Extract the (X, Y) coordinate from the center of the cell holding the provided text.  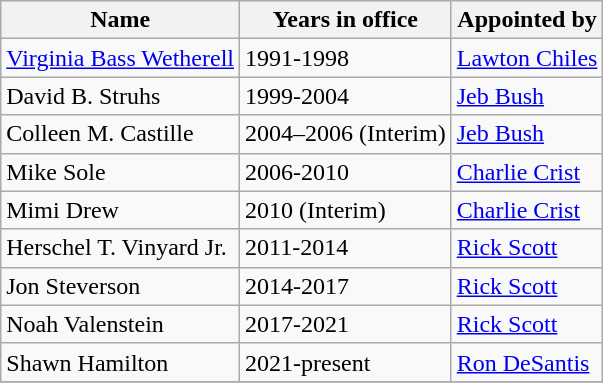
Colleen M. Castille (120, 134)
2004–2006 (Interim) (346, 134)
Mimi Drew (120, 210)
2010 (Interim) (346, 210)
David B. Struhs (120, 96)
Appointed by (527, 20)
Virginia Bass Wetherell (120, 58)
Ron DeSantis (527, 362)
2006-2010 (346, 172)
2014-2017 (346, 286)
Noah Valenstein (120, 324)
Herschel T. Vinyard Jr. (120, 248)
Years in office (346, 20)
2017-2021 (346, 324)
Lawton Chiles (527, 58)
1991-1998 (346, 58)
2021-present (346, 362)
2011-2014 (346, 248)
Mike Sole (120, 172)
Name (120, 20)
Shawn Hamilton (120, 362)
1999-2004 (346, 96)
Jon Steverson (120, 286)
